Scan for the cell matching the given text and deliver its [X, Y] coordinate at center. 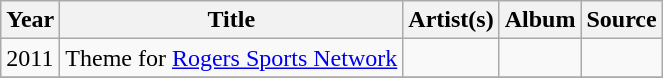
Title [232, 20]
Source [622, 20]
2011 [30, 58]
Theme for Rogers Sports Network [232, 58]
Artist(s) [451, 20]
Album [540, 20]
Year [30, 20]
